Find where the given text appears and provide that cell's center as (X, Y) coordinate. 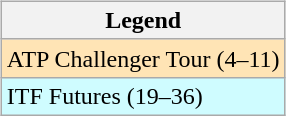
ITF Futures (19–36) (143, 96)
ATP Challenger Tour (4–11) (143, 58)
Legend (143, 20)
